Identify which cell holds the provided text, then report its (X, Y) central coordinate. 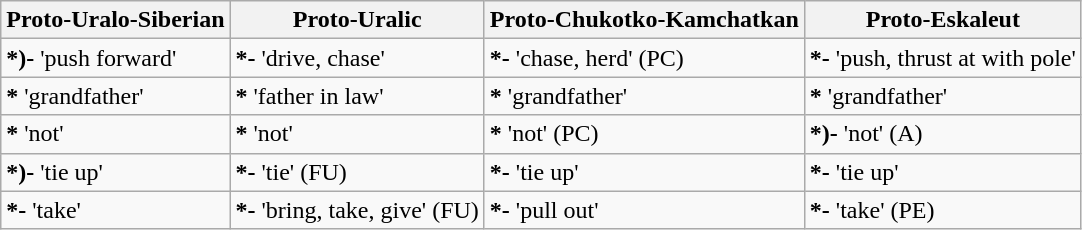
*- 'tie' (FU) (357, 172)
* 'not' (PC) (644, 134)
Proto-Chukotko-Kamchatkan (644, 20)
Proto-Uralo-Siberian (116, 20)
*- 'pull out' (644, 210)
*- 'push, thrust at with pole' (942, 58)
*- 'take' (PE) (942, 210)
*- 'bring, take, give' (FU) (357, 210)
Proto-Eskaleut (942, 20)
*)- 'tie up' (116, 172)
*)- 'not' (A) (942, 134)
* 'father in law' (357, 96)
*- 'drive, chase' (357, 58)
Proto-Uralic (357, 20)
*- 'chase, herd' (PC) (644, 58)
*- 'take' (116, 210)
*)- 'push forward' (116, 58)
